Detect which cell encompasses the target text, then output its (x, y) center coordinate. 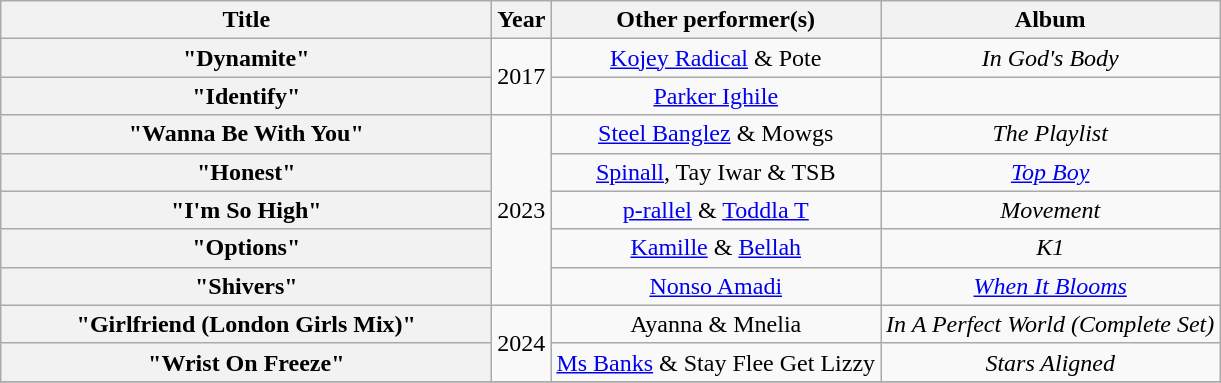
Kojey Radical & Pote (716, 58)
Ayanna & Mnelia (716, 324)
"Wrist On Freeze" (246, 362)
In A Perfect World (Complete Set) (1050, 324)
2017 (522, 77)
2023 (522, 210)
Movement (1050, 210)
"Honest" (246, 172)
"Shivers" (246, 286)
Ms Banks & Stay Flee Get Lizzy (716, 362)
The Playlist (1050, 134)
Other performer(s) (716, 20)
"Wanna Be With You" (246, 134)
K1 (1050, 248)
Title (246, 20)
"I'm So High" (246, 210)
Nonso Amadi (716, 286)
Parker Ighile (716, 96)
Spinall, Tay Iwar & TSB (716, 172)
Stars Aligned (1050, 362)
"Dynamite" (246, 58)
"Girlfriend (London Girls Mix)" (246, 324)
Year (522, 20)
Steel Banglez & Mowgs (716, 134)
2024 (522, 343)
Album (1050, 20)
In God's Body (1050, 58)
Kamille & Bellah (716, 248)
"Identify" (246, 96)
p-rallel & Toddla T (716, 210)
When It Blooms (1050, 286)
Top Boy (1050, 172)
"Options" (246, 248)
